Pinpoint the cell where the given text exists, returning its [x, y] midpoint coordinate. 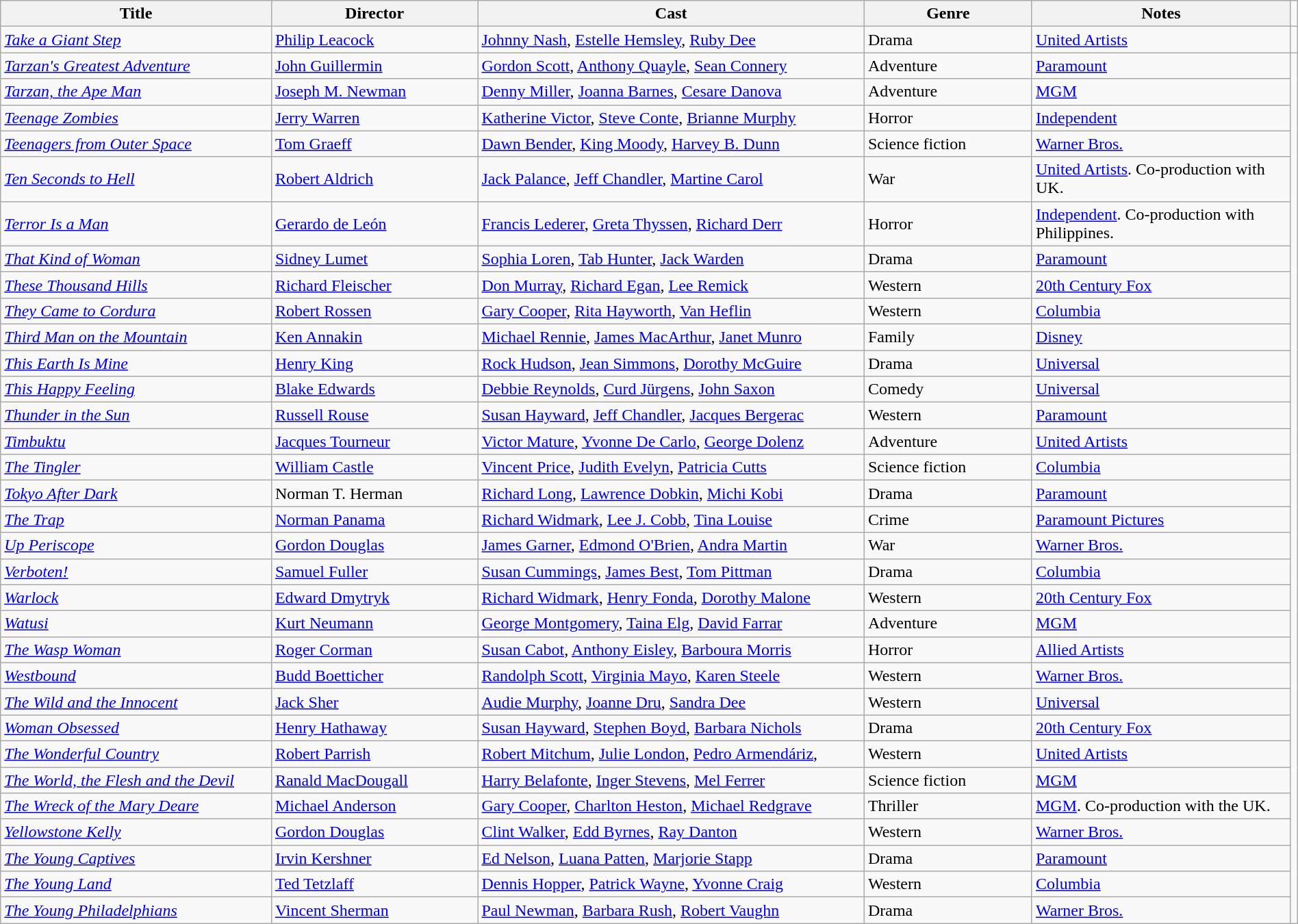
Edward Dmytryk [374, 598]
Woman Obsessed [136, 728]
Francis Lederer, Greta Thyssen, Richard Derr [671, 223]
Dennis Hopper, Patrick Wayne, Yvonne Craig [671, 884]
Disney [1161, 337]
Director [374, 14]
Paul Newman, Barbara Rush, Robert Vaughn [671, 910]
Henry Hathaway [374, 728]
Robert Aldrich [374, 179]
Teenagers from Outer Space [136, 144]
Michael Rennie, James MacArthur, Janet Munro [671, 337]
Randolph Scott, Virginia Mayo, Karen Steele [671, 676]
Thriller [947, 806]
The Trap [136, 519]
Notes [1161, 14]
The Tingler [136, 467]
Ranald MacDougall [374, 780]
This Happy Feeling [136, 389]
Jacques Tourneur [374, 441]
Harry Belafonte, Inger Stevens, Mel Ferrer [671, 780]
Vincent Sherman [374, 910]
Take a Giant Step [136, 40]
Roger Corman [374, 650]
Paramount Pictures [1161, 519]
The Young Land [136, 884]
That Kind of Woman [136, 259]
Third Man on the Mountain [136, 337]
The Wreck of the Mary Deare [136, 806]
Ed Nelson, Luana Patten, Marjorie Stapp [671, 858]
Victor Mature, Yvonne De Carlo, George Dolenz [671, 441]
Debbie Reynolds, Curd Jürgens, John Saxon [671, 389]
The Wasp Woman [136, 650]
Katherine Victor, Steve Conte, Brianne Murphy [671, 118]
Richard Fleischer [374, 285]
Henry King [374, 363]
Yellowstone Kelly [136, 832]
Westbound [136, 676]
Tom Graeff [374, 144]
Gary Cooper, Rita Hayworth, Van Heflin [671, 311]
Teenage Zombies [136, 118]
Norman T. Herman [374, 493]
Gerardo de León [374, 223]
Jerry Warren [374, 118]
Watusi [136, 624]
Crime [947, 519]
Rock Hudson, Jean Simmons, Dorothy McGuire [671, 363]
Family [947, 337]
Ten Seconds to Hell [136, 179]
Terror Is a Man [136, 223]
William Castle [374, 467]
Philip Leacock [374, 40]
Susan Hayward, Stephen Boyd, Barbara Nichols [671, 728]
Thunder in the Sun [136, 415]
Susan Cummings, James Best, Tom Pittman [671, 572]
Denny Miller, Joanna Barnes, Cesare Danova [671, 92]
Kurt Neumann [374, 624]
Blake Edwards [374, 389]
Susan Cabot, Anthony Eisley, Barboura Morris [671, 650]
Samuel Fuller [374, 572]
Independent [1161, 118]
These Thousand Hills [136, 285]
Robert Parrish [374, 754]
Ken Annakin [374, 337]
Jack Palance, Jeff Chandler, Martine Carol [671, 179]
Robert Rossen [374, 311]
Budd Boetticher [374, 676]
Tokyo After Dark [136, 493]
Independent. Co-production with Philippines. [1161, 223]
John Guillermin [374, 66]
Verboten! [136, 572]
Robert Mitchum, Julie London, Pedro Armendáriz, [671, 754]
Susan Hayward, Jeff Chandler, Jacques Bergerac [671, 415]
Tarzan's Greatest Adventure [136, 66]
Jack Sher [374, 702]
Title [136, 14]
Sophia Loren, Tab Hunter, Jack Warden [671, 259]
The Young Captives [136, 858]
George Montgomery, Taina Elg, David Farrar [671, 624]
This Earth Is Mine [136, 363]
Ted Tetzlaff [374, 884]
The Young Philadelphians [136, 910]
Comedy [947, 389]
Gordon Scott, Anthony Quayle, Sean Connery [671, 66]
MGM. Co-production with the UK. [1161, 806]
Cast [671, 14]
Sidney Lumet [374, 259]
Gary Cooper, Charlton Heston, Michael Redgrave [671, 806]
Tarzan, the Ape Man [136, 92]
Dawn Bender, King Moody, Harvey B. Dunn [671, 144]
Richard Widmark, Lee J. Cobb, Tina Louise [671, 519]
Genre [947, 14]
Allied Artists [1161, 650]
Johnny Nash, Estelle Hemsley, Ruby Dee [671, 40]
The Wonderful Country [136, 754]
Audie Murphy, Joanne Dru, Sandra Dee [671, 702]
Richard Widmark, Henry Fonda, Dorothy Malone [671, 598]
They Came to Cordura [136, 311]
Warlock [136, 598]
The World, the Flesh and the Devil [136, 780]
Richard Long, Lawrence Dobkin, Michi Kobi [671, 493]
Vincent Price, Judith Evelyn, Patricia Cutts [671, 467]
Timbuktu [136, 441]
Michael Anderson [374, 806]
The Wild and the Innocent [136, 702]
United Artists. Co-production with UK. [1161, 179]
Joseph M. Newman [374, 92]
James Garner, Edmond O'Brien, Andra Martin [671, 546]
Up Periscope [136, 546]
Norman Panama [374, 519]
Clint Walker, Edd Byrnes, Ray Danton [671, 832]
Irvin Kershner [374, 858]
Don Murray, Richard Egan, Lee Remick [671, 285]
Russell Rouse [374, 415]
